Locate the cell with the specified text and output its [X, Y] center coordinate. 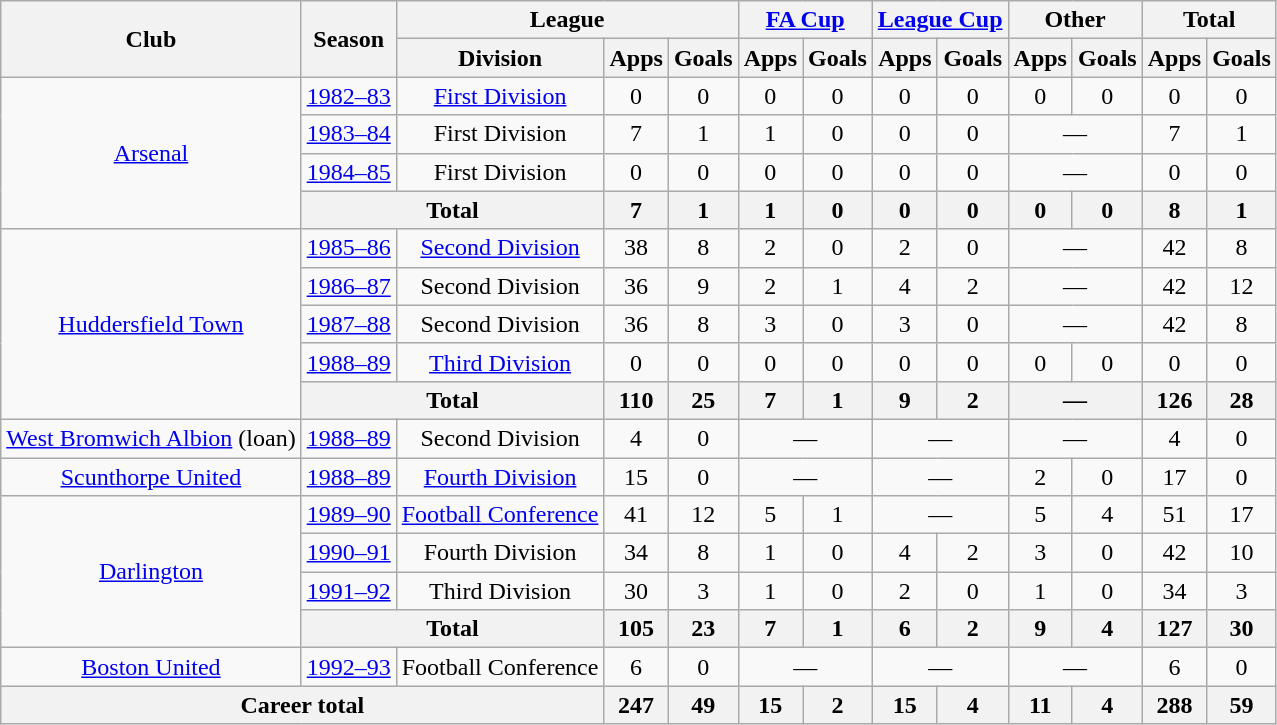
23 [703, 629]
127 [1174, 629]
Other [1075, 20]
Career total [302, 705]
FA Cup [805, 20]
49 [703, 705]
1984–85 [348, 172]
110 [636, 400]
West Bromwich Albion (loan) [151, 438]
1982–83 [348, 96]
Season [348, 39]
38 [636, 248]
288 [1174, 705]
1983–84 [348, 134]
1992–93 [348, 667]
51 [1174, 515]
Division [500, 58]
126 [1174, 400]
41 [636, 515]
1991–92 [348, 591]
1986–87 [348, 286]
247 [636, 705]
28 [1242, 400]
1990–91 [348, 553]
11 [1040, 705]
League [567, 20]
105 [636, 629]
Darlington [151, 572]
Huddersfield Town [151, 324]
Arsenal [151, 153]
League Cup [940, 20]
1985–86 [348, 248]
Scunthorpe United [151, 477]
10 [1242, 553]
1987–88 [348, 324]
25 [703, 400]
1989–90 [348, 515]
Boston United [151, 667]
Club [151, 39]
59 [1242, 705]
